Extract the (x, y) coordinate from the center of the cell holding the provided text.  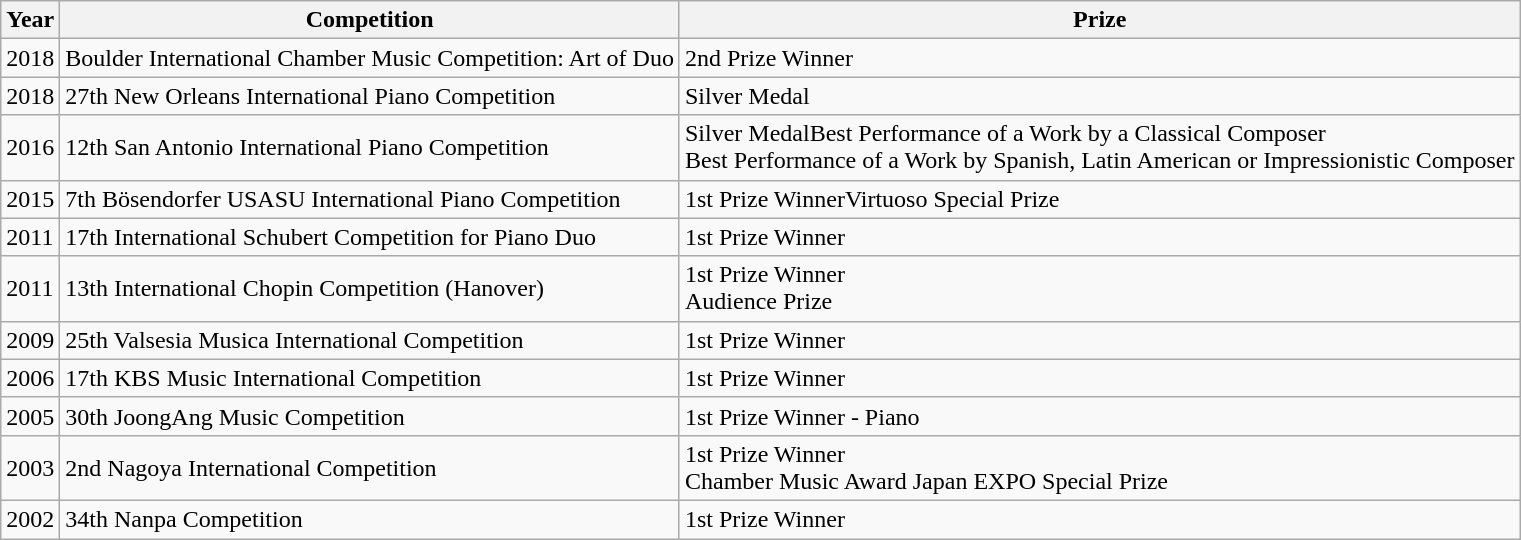
17th KBS Music International Competition (370, 378)
Silver MedalBest Performance of a Work by a Classical ComposerBest Performance of a Work by Spanish, Latin American or Impressionistic Composer (1100, 148)
12th San Antonio International Piano Competition (370, 148)
2015 (30, 199)
25th Valsesia Musica International Competition (370, 340)
Competition (370, 20)
2016 (30, 148)
2003 (30, 468)
1st Prize WinnerAudience Prize (1100, 288)
Prize (1100, 20)
2009 (30, 340)
1st Prize Winner - Piano (1100, 416)
34th Nanpa Competition (370, 519)
2nd Nagoya International Competition (370, 468)
27th New Orleans International Piano Competition (370, 96)
1st Prize WinnerVirtuoso Special Prize (1100, 199)
Silver Medal (1100, 96)
Year (30, 20)
1st Prize WinnerChamber Music Award Japan EXPO Special Prize (1100, 468)
2006 (30, 378)
7th Bösendorfer USASU International Piano Competition (370, 199)
2005 (30, 416)
2002 (30, 519)
Boulder International Chamber Music Competition: Art of Duo (370, 58)
17th International Schubert Competition for Piano Duo (370, 237)
2nd Prize Winner (1100, 58)
30th JoongAng Music Competition (370, 416)
13th International Chopin Competition (Hanover) (370, 288)
